Locate the cell with the specified text and output its (x, y) center coordinate. 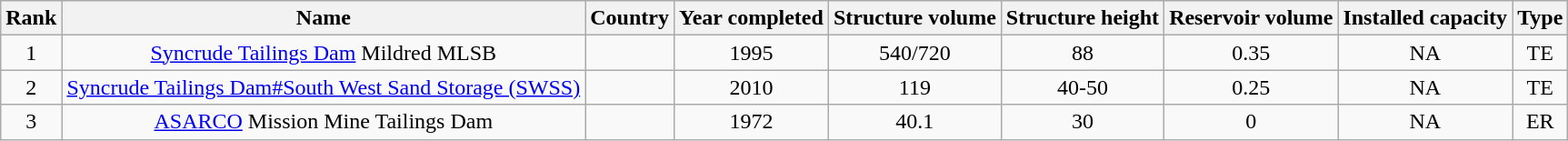
Structure height (1082, 18)
2 (31, 87)
Type (1540, 18)
40.1 (914, 122)
Syncrude Tailings Dam#South West Sand Storage (SWSS) (324, 87)
Structure volume (914, 18)
3 (31, 122)
Name (324, 18)
0.25 (1251, 87)
2010 (751, 87)
Installed capacity (1425, 18)
88 (1082, 53)
ASARCO Mission Mine Tailings Dam (324, 122)
0.35 (1251, 53)
1972 (751, 122)
40-50 (1082, 87)
ER (1540, 122)
1 (31, 53)
Syncrude Tailings Dam Mildred MLSB (324, 53)
Rank (31, 18)
Reservoir volume (1251, 18)
30 (1082, 122)
1995 (751, 53)
Year completed (751, 18)
540/720 (914, 53)
0 (1251, 122)
Country (630, 18)
119 (914, 87)
